Extract the (x, y) coordinate from the center of the cell holding the provided text.  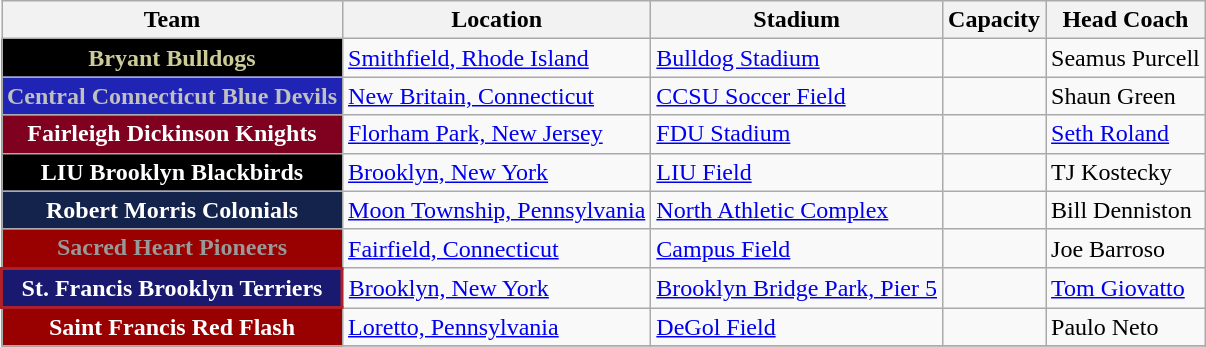
FDU Stadium (797, 134)
Bryant Bulldogs (172, 58)
Head Coach (1126, 20)
North Athletic Complex (797, 210)
New Britain, Connecticut (497, 96)
Central Connecticut Blue Devils (172, 96)
Seth Roland (1126, 134)
Loretto, Pennsylvania (497, 328)
Bulldog Stadium (797, 58)
Location (497, 20)
LIU Field (797, 172)
Tom Giovatto (1126, 288)
St. Francis Brooklyn Terriers (172, 288)
Florham Park, New Jersey (497, 134)
Joe Barroso (1126, 248)
CCSU Soccer Field (797, 96)
Brooklyn Bridge Park, Pier 5 (797, 288)
TJ Kostecky (1126, 172)
LIU Brooklyn Blackbirds (172, 172)
Fairfield, Connecticut (497, 248)
Paulo Neto (1126, 328)
Fairleigh Dickinson Knights (172, 134)
Team (172, 20)
DeGol Field (797, 328)
Robert Morris Colonials (172, 210)
Campus Field (797, 248)
Stadium (797, 20)
Moon Township, Pennsylvania (497, 210)
Sacred Heart Pioneers (172, 248)
Bill Denniston (1126, 210)
Shaun Green (1126, 96)
Capacity (994, 20)
Seamus Purcell (1126, 58)
Smithfield, Rhode Island (497, 58)
Saint Francis Red Flash (172, 328)
